Detect which cell encompasses the target text, then output its (X, Y) center coordinate. 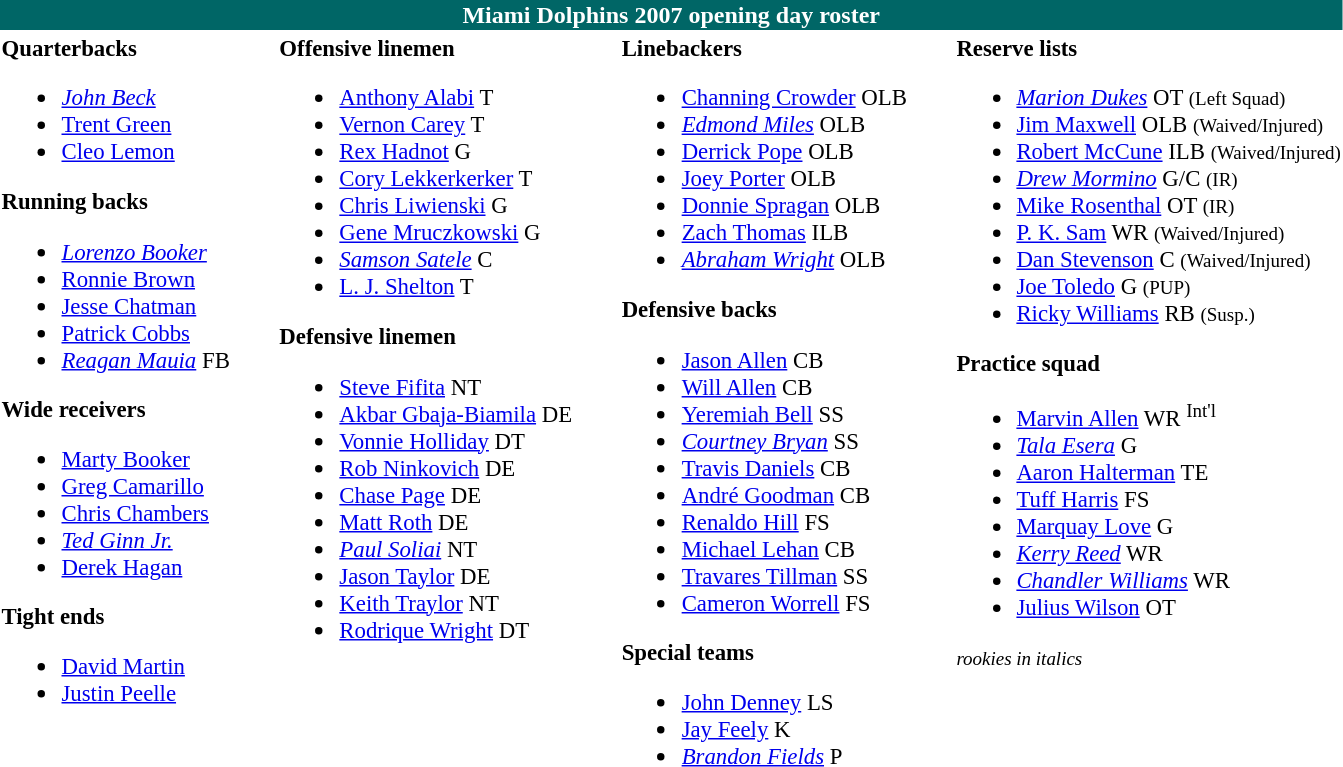
Miami Dolphins 2007 opening day roster (671, 15)
